From the cell containing the given text, extract its center point as [X, Y] coordinate. 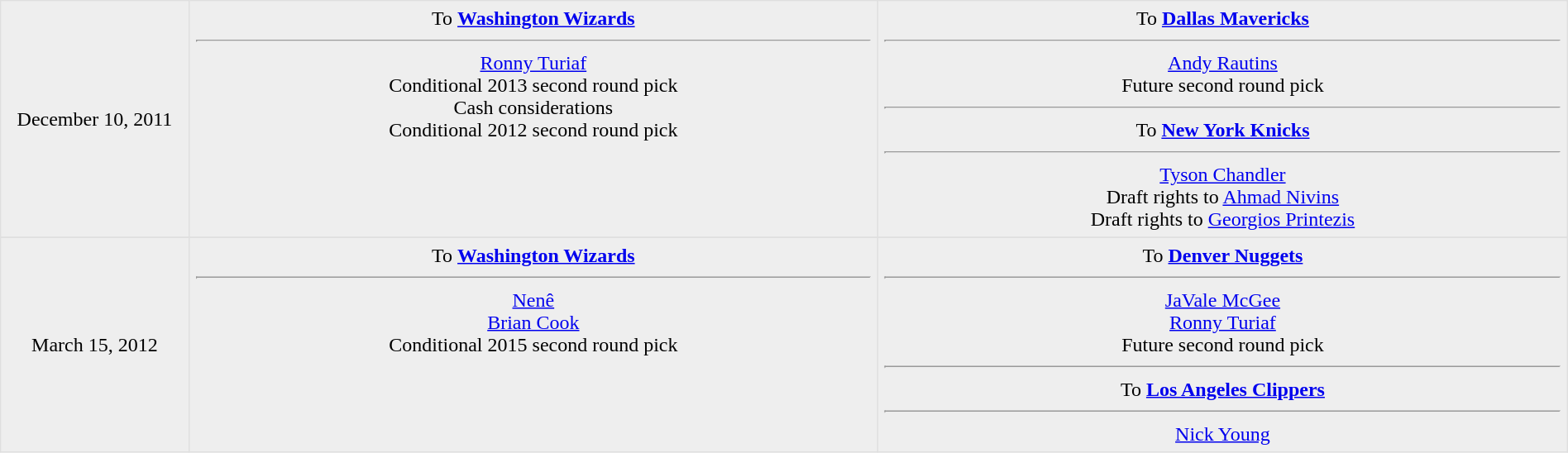
December 10, 2011 [94, 119]
To Washington WizardsRonny TuriafConditional 2013 second round pick Cash considerations Conditional 2012 second round pick [533, 119]
To Denver NuggetsJaVale McGeeRonny TuriafFuture second round pick To Los Angeles ClippersNick Young [1223, 345]
To Washington WizardsNenêBrian CookConditional 2015 second round pick [533, 345]
March 15, 2012 [94, 345]
